Capture the cell that displays the provided text and extract its (X, Y) central coordinate. 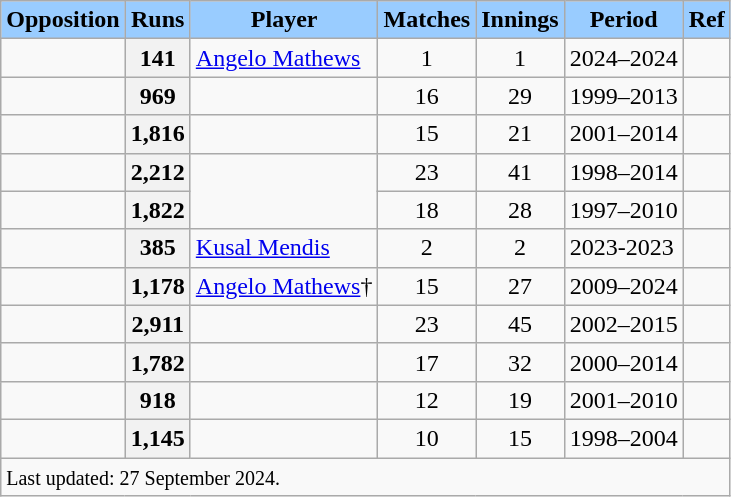
41 (520, 172)
918 (158, 400)
Angelo Mathews (284, 58)
Opposition (63, 20)
Period (624, 20)
29 (520, 96)
17 (427, 362)
2001–2014 (624, 134)
1997–2010 (624, 210)
2002–2015 (624, 324)
2023-2023 (624, 248)
1998–2014 (624, 172)
27 (520, 286)
1,822 (158, 210)
1,816 (158, 134)
19 (520, 400)
Matches (427, 20)
18 (427, 210)
2024–2024 (624, 58)
2000–2014 (624, 362)
12 (427, 400)
45 (520, 324)
2,911 (158, 324)
1999–2013 (624, 96)
21 (520, 134)
1998–2004 (624, 438)
Innings (520, 20)
Last updated: 27 September 2024. (366, 477)
1,145 (158, 438)
1,782 (158, 362)
2009–2024 (624, 286)
969 (158, 96)
Angelo Mathews† (284, 286)
10 (427, 438)
2001–2010 (624, 400)
Ref (706, 20)
141 (158, 58)
Runs (158, 20)
28 (520, 210)
16 (427, 96)
1,178 (158, 286)
32 (520, 362)
2,212 (158, 172)
Kusal Mendis (284, 248)
Player (284, 20)
385 (158, 248)
